Pinpoint the cell where the given text exists, returning its [x, y] midpoint coordinate. 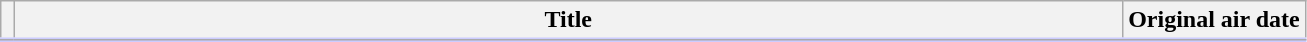
Title [568, 21]
Original air date [1214, 21]
